Return the [X, Y] coordinate for the center point of the cell that contains the specified text.  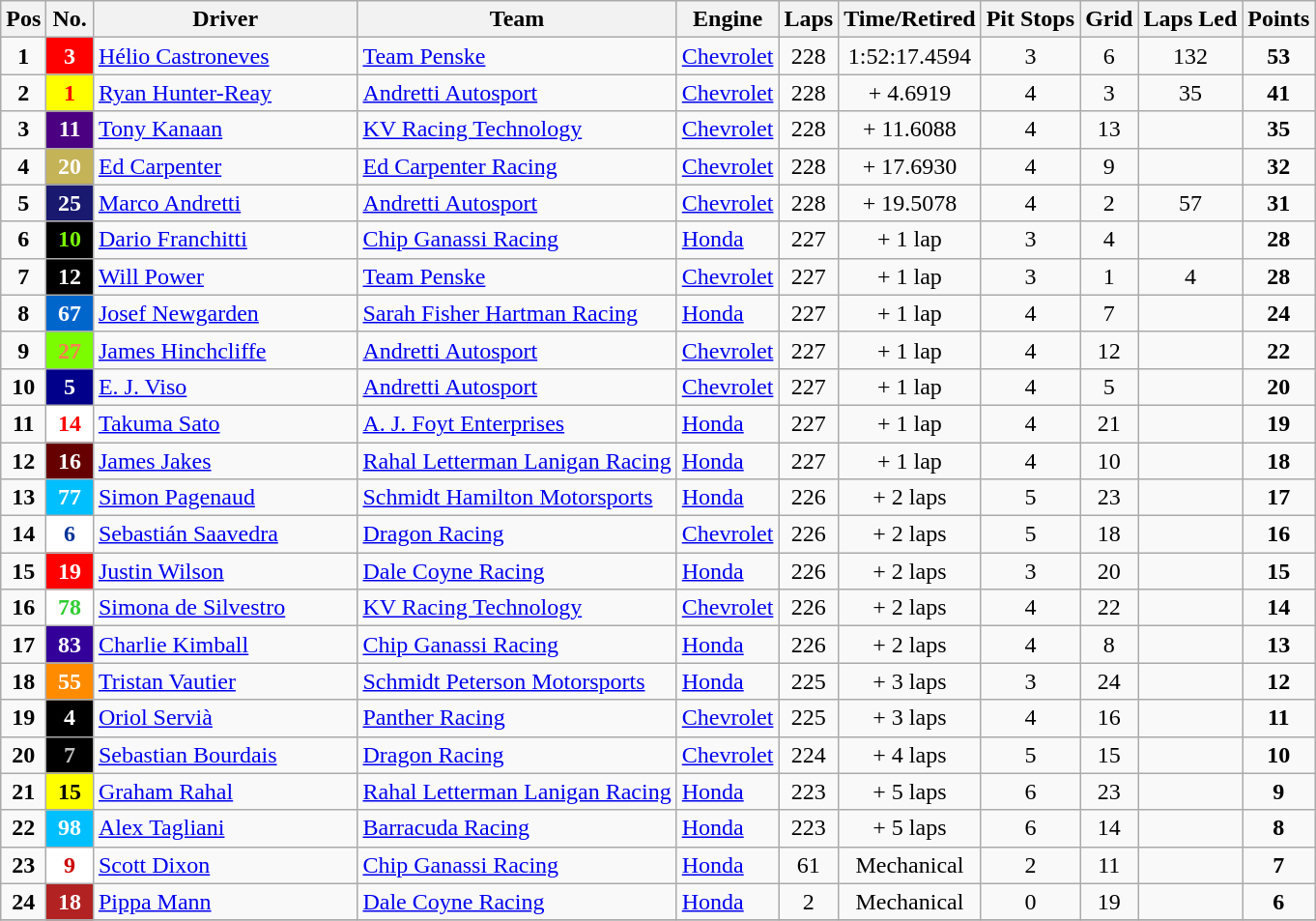
Ed Carpenter Racing [517, 166]
31 [1279, 203]
Time/Retired [910, 19]
Josef Newgarden [225, 313]
Scott Dixon [225, 865]
57 [1190, 203]
Points [1279, 19]
No. [70, 19]
Sarah Fisher Hartman Racing [517, 313]
Simon Pagenaud [225, 498]
Alex Tagliani [225, 828]
0 [1030, 902]
Marco Andretti [225, 203]
Engine [728, 19]
Pit Stops [1030, 19]
41 [1279, 93]
Will Power [225, 276]
1:52:17.4594 [910, 56]
53 [1279, 56]
78 [70, 608]
224 [809, 755]
+ 4.6919 [910, 93]
Tristan Vautier [225, 681]
Justin Wilson [225, 571]
+ 19.5078 [910, 203]
67 [70, 313]
Schmidt Peterson Motorsports [517, 681]
Team [517, 19]
27 [70, 350]
98 [70, 828]
Laps [809, 19]
83 [70, 645]
Ed Carpenter [225, 166]
25 [70, 203]
Ryan Hunter-Reay [225, 93]
Driver [225, 19]
Tony Kanaan [225, 130]
Hélio Castroneves [225, 56]
Schmidt Hamilton Motorsports [517, 498]
+ 17.6930 [910, 166]
Pos [23, 19]
+ 4 laps [910, 755]
James Hinchcliffe [225, 350]
61 [809, 865]
132 [1190, 56]
James Jakes [225, 461]
55 [70, 681]
Graham Rahal [225, 791]
77 [70, 498]
Oriol Servià [225, 718]
Charlie Kimball [225, 645]
Takuma Sato [225, 423]
Grid [1109, 19]
E. J. Viso [225, 387]
Sebastián Saavedra [225, 534]
Laps Led [1190, 19]
Pippa Mann [225, 902]
Sebastian Bourdais [225, 755]
Barracuda Racing [517, 828]
A. J. Foyt Enterprises [517, 423]
32 [1279, 166]
Simona de Silvestro [225, 608]
Panther Racing [517, 718]
+ 11.6088 [910, 130]
Dario Franchitti [225, 240]
